Return (x, y) of the center of cell containing provided text 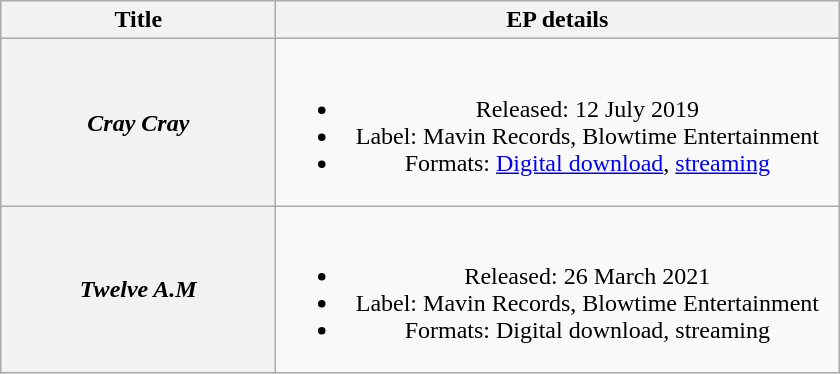
Cray Cray (138, 122)
EP details (558, 20)
Released: 12 July 2019Label: Mavin Records, Blowtime EntertainmentFormats: Digital download, streaming (558, 122)
Title (138, 20)
Released: 26 March 2021Label: Mavin Records, Blowtime EntertainmentFormats: Digital download, streaming (558, 290)
Twelve A.M (138, 290)
